Extract the [x, y] coordinate from the center of the cell holding the provided text.  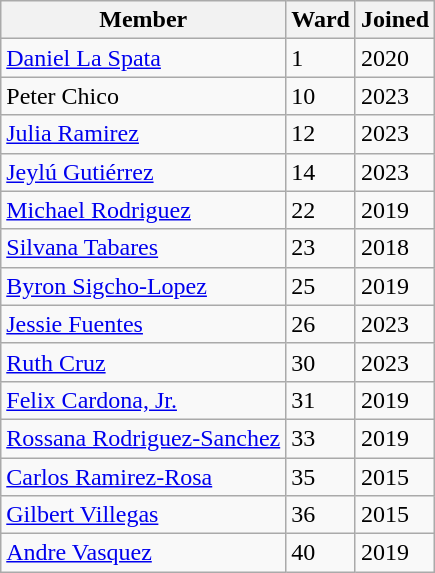
Byron Sigcho-Lopez [144, 286]
10 [321, 96]
Andre Vasquez [144, 553]
36 [321, 515]
Rossana Rodriguez-Sanchez [144, 438]
Daniel La Spata [144, 58]
2018 [394, 248]
Ward [321, 20]
Felix Cardona, Jr. [144, 400]
40 [321, 553]
26 [321, 324]
Member [144, 20]
Peter Chico [144, 96]
Carlos Ramirez-Rosa [144, 477]
12 [321, 134]
30 [321, 362]
14 [321, 172]
25 [321, 286]
2020 [394, 58]
1 [321, 58]
Ruth Cruz [144, 362]
22 [321, 210]
Gilbert Villegas [144, 515]
Silvana Tabares [144, 248]
Jessie Fuentes [144, 324]
Michael Rodriguez [144, 210]
Jeylú Gutiérrez [144, 172]
35 [321, 477]
33 [321, 438]
23 [321, 248]
Julia Ramirez [144, 134]
Joined [394, 20]
31 [321, 400]
